Scan for the cell matching the given text and deliver its [X, Y] coordinate at center. 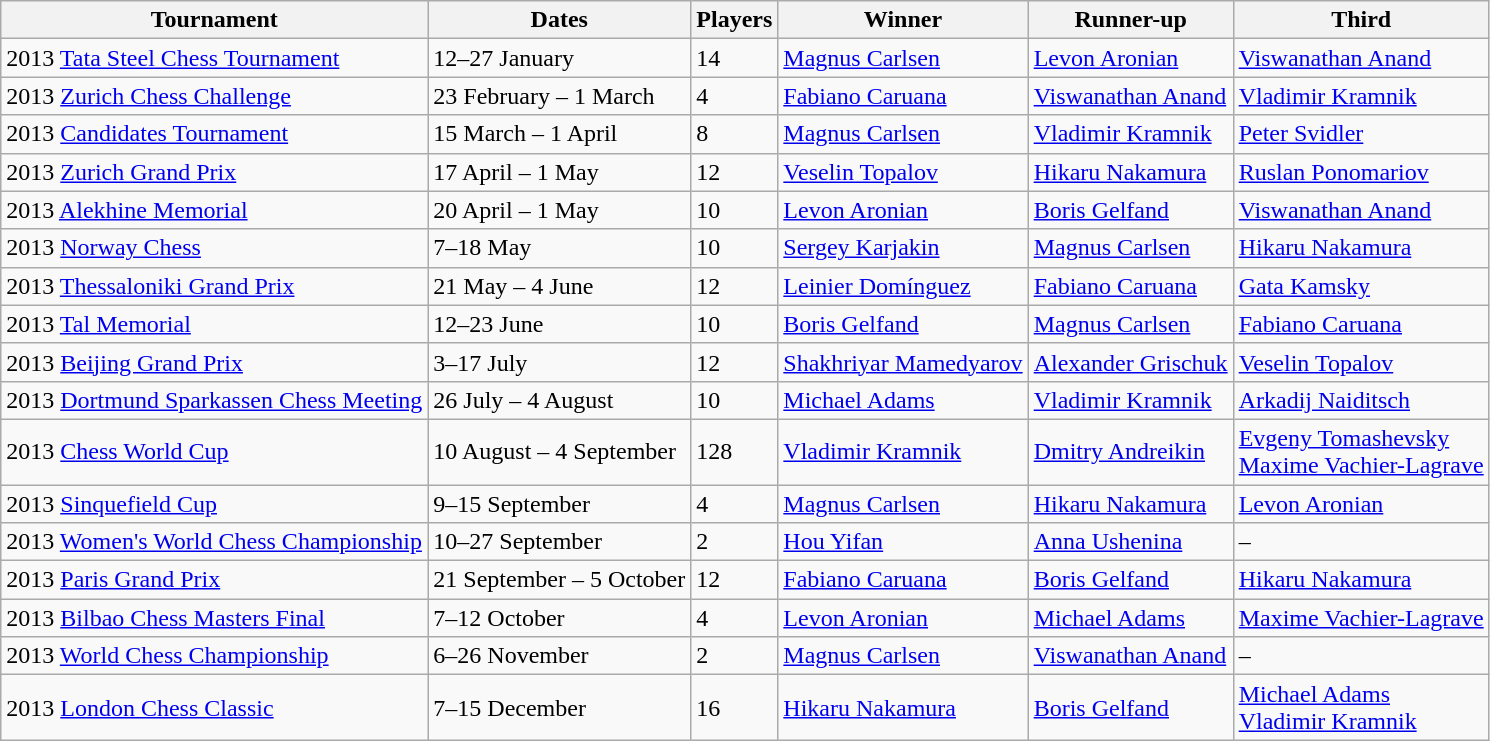
128 [734, 452]
17 April – 1 May [560, 172]
3–17 July [560, 362]
7–15 December [560, 708]
Hou Yifan [903, 542]
10 August – 4 September [560, 452]
Peter Svidler [1361, 134]
Michael Adams Vladimir Kramnik [1361, 708]
2013 Candidates Tournament [214, 134]
2013 Zurich Chess Challenge [214, 96]
Evgeny Tomashevsky Maxime Vachier-Lagrave [1361, 452]
21 September – 5 October [560, 580]
2013 Tata Steel Chess Tournament [214, 58]
Players [734, 20]
23 February – 1 March [560, 96]
7–12 October [560, 618]
Arkadij Naiditsch [1361, 400]
2013 London Chess Classic [214, 708]
21 May – 4 June [560, 286]
Runner-up [1130, 20]
2013 Women's World Chess Championship [214, 542]
15 March – 1 April [560, 134]
Leinier Domínguez [903, 286]
2013 Norway Chess [214, 248]
12–23 June [560, 324]
2013 World Chess Championship [214, 656]
Alexander Grischuk [1130, 362]
6–26 November [560, 656]
2013 Tal Memorial [214, 324]
Anna Ushenina [1130, 542]
26 July – 4 August [560, 400]
9–15 September [560, 503]
2013 Alekhine Memorial [214, 210]
2013 Zurich Grand Prix [214, 172]
Ruslan Ponomariov [1361, 172]
Dmitry Andreikin [1130, 452]
2013 Beijing Grand Prix [214, 362]
20 April – 1 May [560, 210]
Tournament [214, 20]
Winner [903, 20]
12–27 January [560, 58]
Gata Kamsky [1361, 286]
Maxime Vachier-Lagrave [1361, 618]
Third [1361, 20]
2013 Paris Grand Prix [214, 580]
10–27 September [560, 542]
16 [734, 708]
7–18 May [560, 248]
2013 Dortmund Sparkassen Chess Meeting [214, 400]
Sergey Karjakin [903, 248]
2013 Sinquefield Cup [214, 503]
2013 Chess World Cup [214, 452]
Shakhriyar Mamedyarov [903, 362]
2013 Bilbao Chess Masters Final [214, 618]
8 [734, 134]
Dates [560, 20]
2013 Thessaloniki Grand Prix [214, 286]
14 [734, 58]
